Determine the [x, y] coordinate at the center of the cell enclosing the given text.  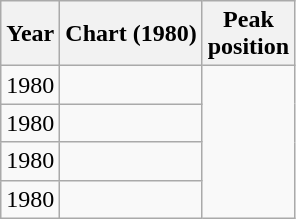
Chart (1980) [131, 34]
Year [30, 34]
Peakposition [248, 34]
